From the cell containing the given text, extract its center point as [x, y] coordinate. 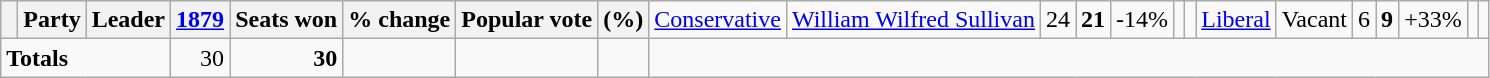
1879 [200, 20]
+33% [1434, 20]
9 [1388, 20]
Totals [86, 58]
6 [1364, 20]
24 [1058, 20]
Vacant [1314, 20]
(%) [624, 20]
% change [400, 20]
Party [52, 20]
Seats won [286, 20]
-14% [1142, 20]
Conservative [718, 20]
William Wilfred Sullivan [913, 20]
Popular vote [527, 20]
21 [1094, 20]
Leader [128, 20]
Liberal [1236, 20]
